From the cell containing the given text, extract its center point as (X, Y) coordinate. 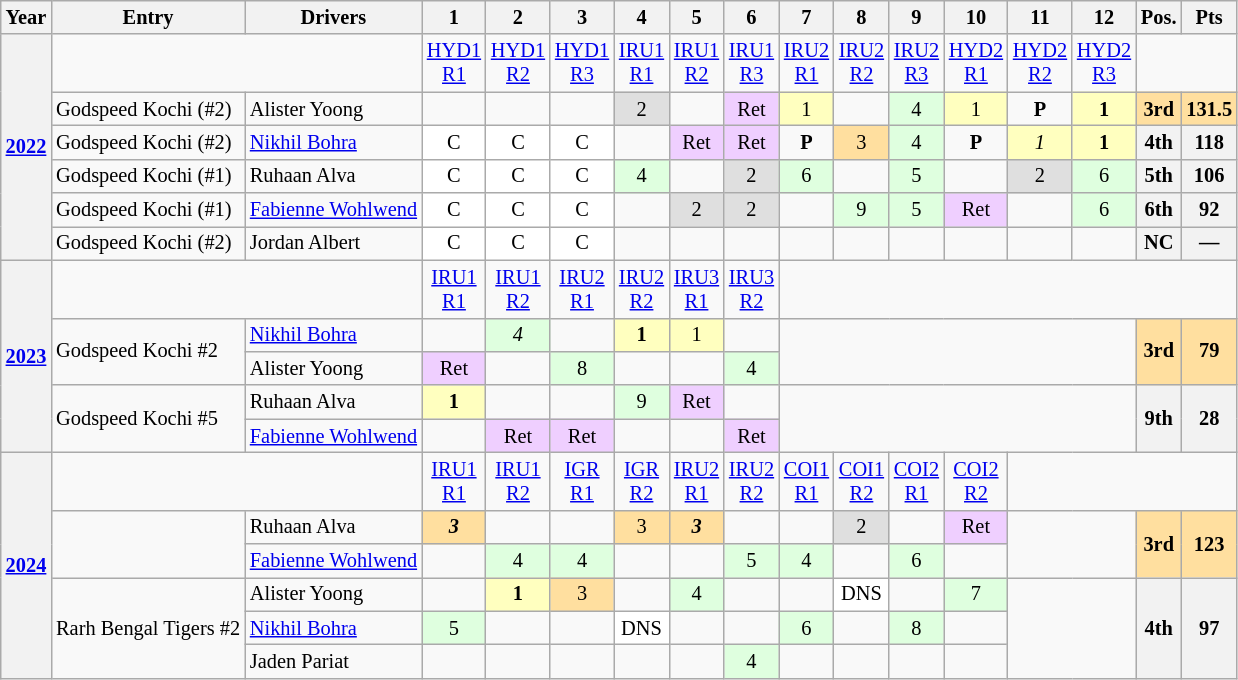
IRU1R3 (752, 63)
— (1209, 243)
9th (1158, 418)
10 (976, 17)
Jordan Albert (334, 243)
92 (1209, 210)
IRU3R1 (696, 289)
HYD1R2 (518, 63)
COI1R1 (806, 481)
11 (1040, 17)
Year (26, 17)
131.5 (1209, 109)
IGRR1 (582, 481)
Rarh Bengal Tigers #2 (148, 628)
5th (1158, 176)
6th (1158, 210)
97 (1209, 628)
2022 (26, 147)
12 (1104, 17)
HYD2R1 (976, 63)
Godspeed Kochi #2 (148, 352)
123 (1209, 544)
Pts (1209, 17)
IRU2R3 (916, 63)
2023 (26, 356)
28 (1209, 418)
HYD2R2 (1040, 63)
Godspeed Kochi #5 (148, 418)
106 (1209, 176)
118 (1209, 142)
COI1R2 (862, 481)
IRU3R2 (752, 289)
2024 (26, 565)
79 (1209, 352)
Drivers (334, 17)
Jaden Pariat (334, 661)
Pos. (1158, 17)
HYD1R1 (454, 63)
NC (1158, 243)
Entry (148, 17)
HYD1R3 (582, 63)
HYD2R3 (1104, 63)
COI2R1 (916, 481)
COI2R2 (976, 481)
IGRR2 (642, 481)
